Determine the [X, Y] coordinate at the center of the cell enclosing the given text.  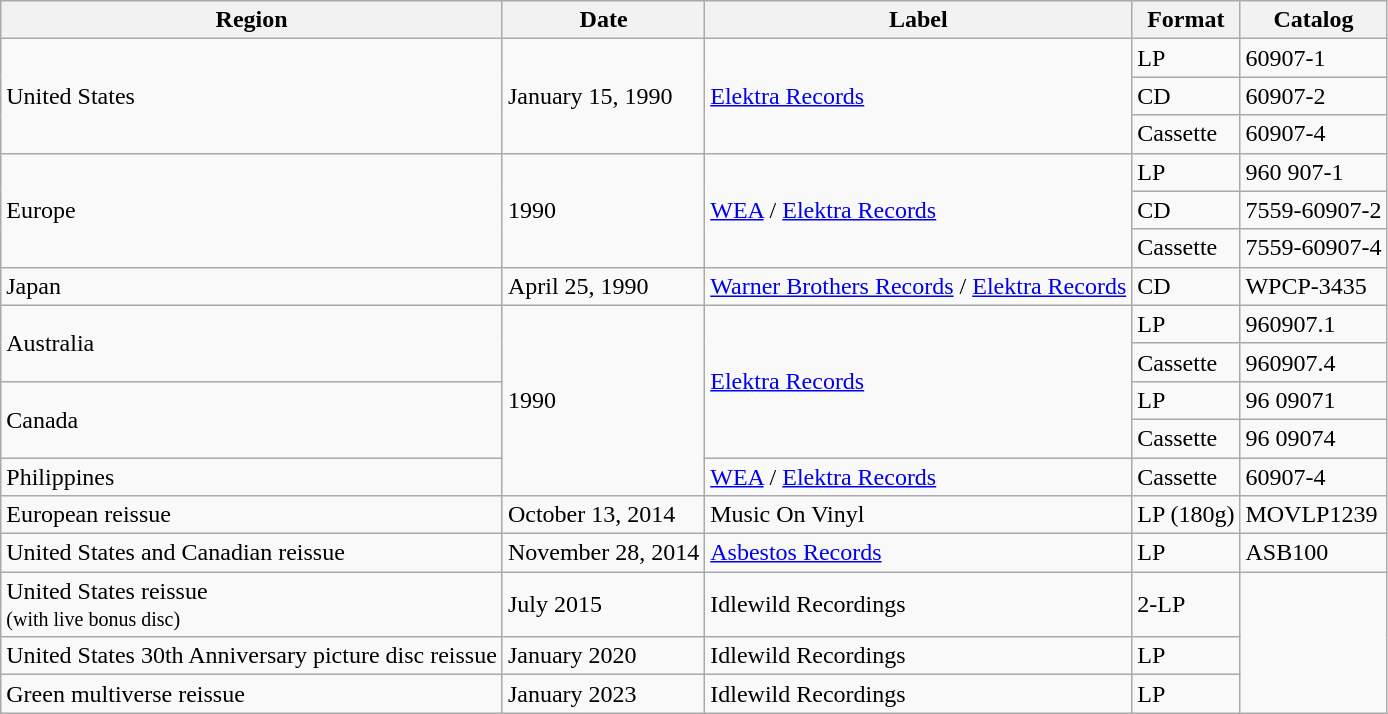
60907-1 [1314, 58]
Region [252, 20]
United States [252, 96]
Catalog [1314, 20]
ASB100 [1314, 553]
United States 30th Anniversary picture disc reissue [252, 656]
60907-2 [1314, 96]
October 13, 2014 [603, 515]
960907.1 [1314, 324]
January 2020 [603, 656]
Asbestos Records [918, 553]
April 25, 1990 [603, 286]
WPCP-3435 [1314, 286]
Music On Vinyl [918, 515]
Japan [252, 286]
96 09071 [1314, 400]
7559-60907-2 [1314, 210]
2-LP [1186, 604]
November 28, 2014 [603, 553]
Label [918, 20]
Canada [252, 419]
Green multiverse reissue [252, 694]
Format [1186, 20]
United States reissue(with live bonus disc) [252, 604]
Europe [252, 210]
Philippines [252, 477]
7559-60907-4 [1314, 248]
960 907-1 [1314, 172]
United States and Canadian reissue [252, 553]
European reissue [252, 515]
MOVLP1239 [1314, 515]
January 15, 1990 [603, 96]
Australia [252, 343]
96 09074 [1314, 438]
July 2015 [603, 604]
January 2023 [603, 694]
LP (180g) [1186, 515]
Warner Brothers Records / Elektra Records [918, 286]
960907.4 [1314, 362]
Date [603, 20]
